For the text-containing cell, return its midpoint in [X, Y] coordinate format. 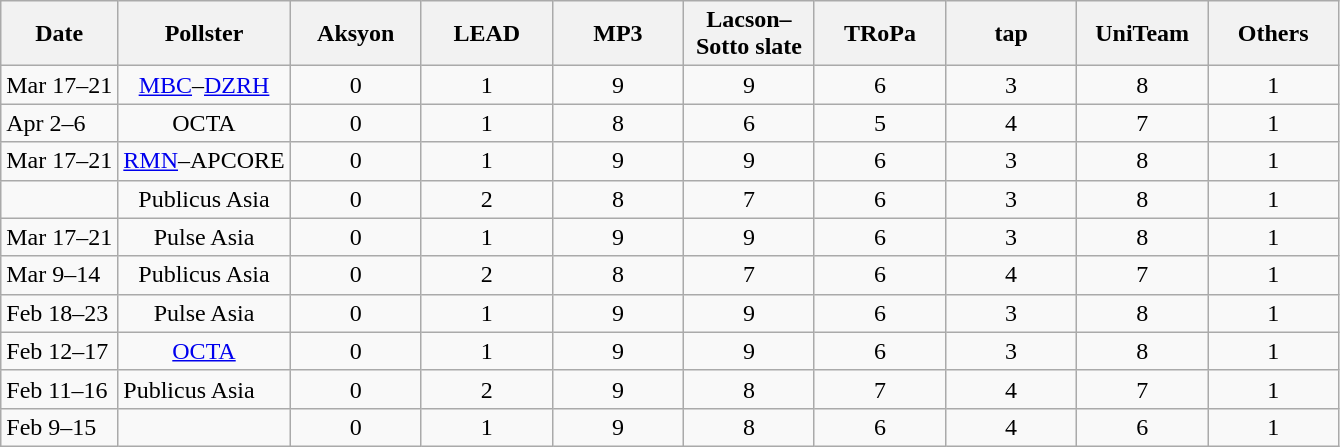
UniTeam [1142, 34]
MBC–DZRH [204, 85]
TRoPa [880, 34]
Date [60, 34]
Feb 18–23 [60, 313]
Feb 9–15 [60, 427]
Others [1274, 34]
MP3 [618, 34]
Feb 11–16 [60, 389]
tap [1012, 34]
Feb 12–17 [60, 351]
RMN–APCORE [204, 161]
Lacson–Sotto slate [748, 34]
LEAD [486, 34]
Apr 2–6 [60, 123]
Mar 9–14 [60, 275]
Aksyon [356, 34]
Pollster [204, 34]
5 [880, 123]
